Identify which cell holds the provided text, then report its (X, Y) central coordinate. 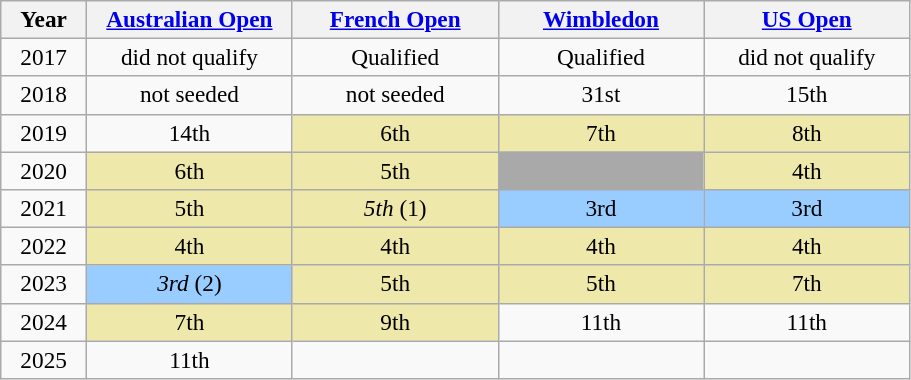
2021 (44, 208)
31st (601, 95)
2019 (44, 133)
US Open (807, 19)
Australian Open (190, 19)
5th (1) (395, 208)
Year (44, 19)
French Open (395, 19)
2022 (44, 246)
8th (807, 133)
2025 (44, 359)
2020 (44, 170)
3rd (2) (190, 284)
2018 (44, 95)
14th (190, 133)
2023 (44, 284)
9th (395, 322)
15th (807, 95)
Wimbledon (601, 19)
2024 (44, 322)
2017 (44, 57)
